Output the (X, Y) coordinate of the center of the cell containing the given text.  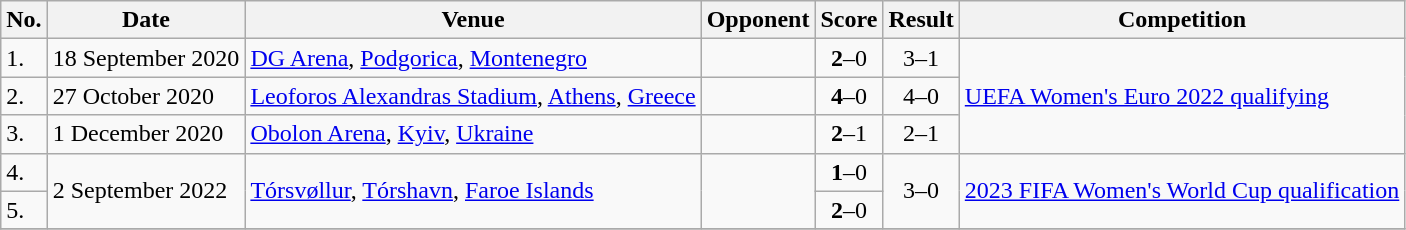
Result (921, 20)
27 October 2020 (146, 96)
3–1 (921, 58)
5. (24, 210)
Leoforos Alexandras Stadium, Athens, Greece (473, 96)
Competition (1182, 20)
3–0 (921, 191)
1. (24, 58)
DG Arena, Podgorica, Montenegro (473, 58)
Date (146, 20)
Opponent (758, 20)
Venue (473, 20)
Tórsvøllur, Tórshavn, Faroe Islands (473, 191)
1–0 (849, 172)
Obolon Arena, Kyiv, Ukraine (473, 134)
No. (24, 20)
3. (24, 134)
2. (24, 96)
Score (849, 20)
1 December 2020 (146, 134)
2023 FIFA Women's World Cup qualification (1182, 191)
2 September 2022 (146, 191)
18 September 2020 (146, 58)
4. (24, 172)
UEFA Women's Euro 2022 qualifying (1182, 96)
